Locate the cell with the specified text and output its [x, y] center coordinate. 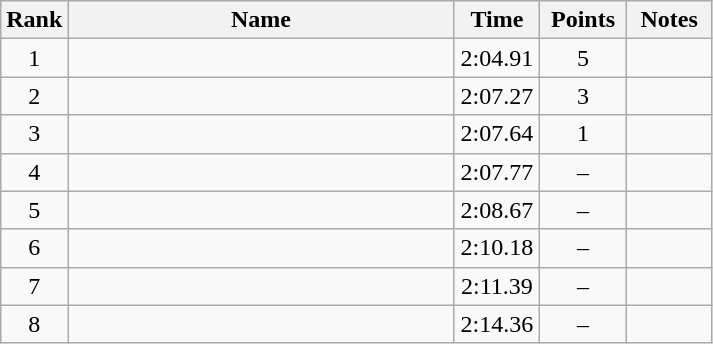
2:04.91 [497, 58]
2:07.64 [497, 134]
Name [261, 20]
7 [34, 286]
2 [34, 96]
2:07.77 [497, 172]
2:10.18 [497, 248]
4 [34, 172]
2:07.27 [497, 96]
6 [34, 248]
Rank [34, 20]
2:08.67 [497, 210]
Time [497, 20]
Notes [669, 20]
8 [34, 324]
2:14.36 [497, 324]
Points [583, 20]
2:11.39 [497, 286]
